Output the (x, y) coordinate of the center of the cell containing the given text.  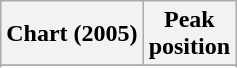
Chart (2005) (72, 34)
Peakposition (189, 34)
